Search for the cell housing the specified text and yield its (x, y) center coordinate. 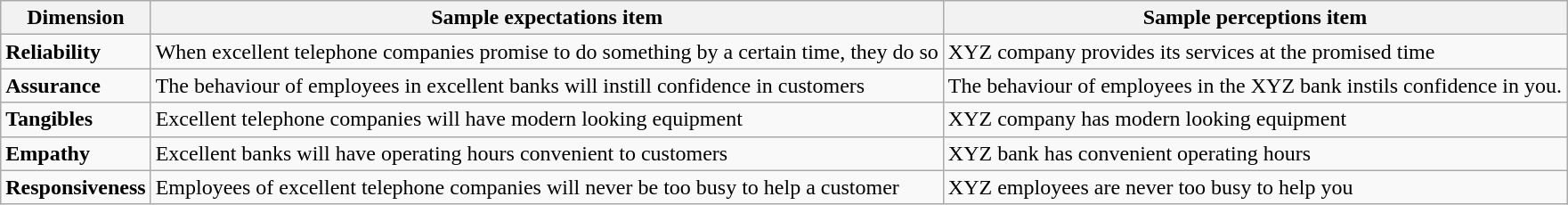
Excellent banks will have operating hours convenient to customers (547, 153)
Employees of excellent telephone companies will never be too busy to help a customer (547, 187)
XYZ employees are never too busy to help you (1255, 187)
Dimension (76, 18)
XYZ bank has convenient operating hours (1255, 153)
Sample expectations item (547, 18)
Responsiveness (76, 187)
Empathy (76, 153)
XYZ company has modern looking equipment (1255, 119)
Assurance (76, 86)
When excellent telephone companies promise to do something by a certain time, they do so (547, 52)
Tangibles (76, 119)
Excellent telephone companies will have modern looking equipment (547, 119)
XYZ company provides its services at the promised time (1255, 52)
The behaviour of employees in excellent banks will instill confidence in customers (547, 86)
The behaviour of employees in the XYZ bank instils confidence in you. (1255, 86)
Sample perceptions item (1255, 18)
Reliability (76, 52)
